Output the (X, Y) coordinate of the center of the cell containing the given text.  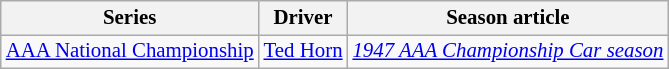
Series (130, 18)
Season article (508, 18)
AAA National Championship (130, 51)
1947 AAA Championship Car season (508, 51)
Driver (304, 18)
Ted Horn (304, 51)
